Detect which cell encompasses the target text, then output its [X, Y] center coordinate. 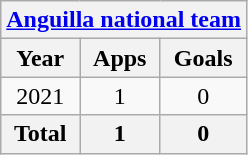
Apps [120, 58]
Anguilla national team [124, 20]
Year [40, 58]
2021 [40, 96]
Goals [204, 58]
Total [40, 134]
